Identify which cell holds the provided text, then report its (x, y) central coordinate. 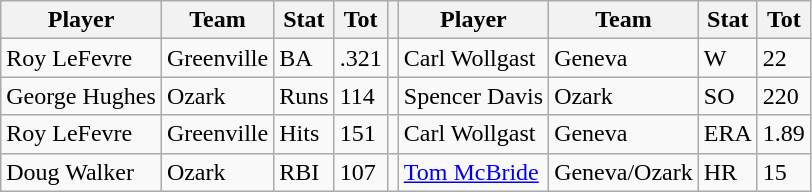
RBI (304, 172)
Runs (304, 96)
Geneva/Ozark (624, 172)
220 (784, 96)
114 (360, 96)
W (728, 58)
151 (360, 134)
George Hughes (82, 96)
ERA (728, 134)
Tom McBride (473, 172)
Spencer Davis (473, 96)
22 (784, 58)
HR (728, 172)
BA (304, 58)
15 (784, 172)
1.89 (784, 134)
SO (728, 96)
107 (360, 172)
Hits (304, 134)
.321 (360, 58)
Doug Walker (82, 172)
